From the cell containing the given text, extract its center point as (X, Y) coordinate. 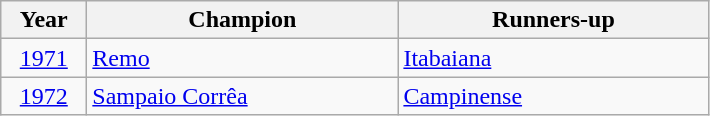
Itabaiana (554, 58)
1971 (44, 58)
Sampaio Corrêa (242, 96)
Champion (242, 20)
Campinense (554, 96)
Year (44, 20)
Remo (242, 58)
Runners-up (554, 20)
1972 (44, 96)
